Identify which cell holds the provided text, then report its (x, y) central coordinate. 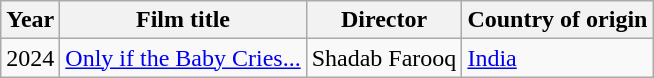
India (558, 58)
Shadab Farooq (384, 58)
Year (30, 20)
Only if the Baby Cries... (183, 58)
Film title (183, 20)
2024 (30, 58)
Country of origin (558, 20)
Director (384, 20)
